Provide the (X, Y) coordinate of the cell's center where the given text is located.  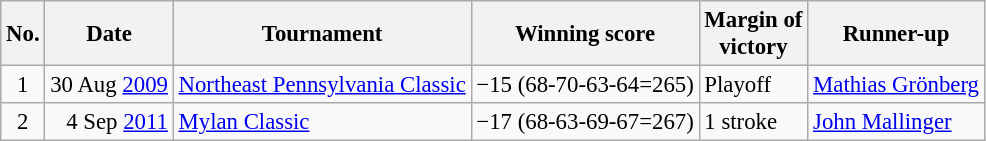
John Mallinger (896, 122)
Tournament (322, 34)
Northeast Pennsylvania Classic (322, 85)
4 Sep 2011 (109, 122)
−15 (68-70-63-64=265) (585, 85)
Mylan Classic (322, 122)
No. (23, 34)
30 Aug 2009 (109, 85)
Date (109, 34)
Winning score (585, 34)
Margin ofvictory (754, 34)
−17 (68-63-69-67=267) (585, 122)
1 (23, 85)
1 stroke (754, 122)
Playoff (754, 85)
Runner-up (896, 34)
Mathias Grönberg (896, 85)
2 (23, 122)
